Scan for the cell matching the given text and deliver its (x, y) coordinate at center. 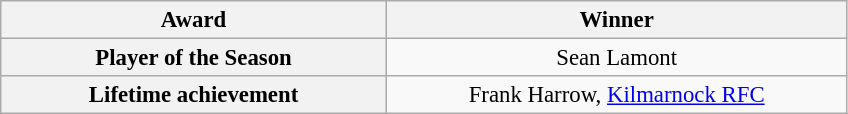
Frank Harrow, Kilmarnock RFC (616, 95)
Winner (616, 20)
Lifetime achievement (194, 95)
Player of the Season (194, 58)
Award (194, 20)
Sean Lamont (616, 58)
